Extract the [X, Y] coordinate from the center of the cell holding the provided text.  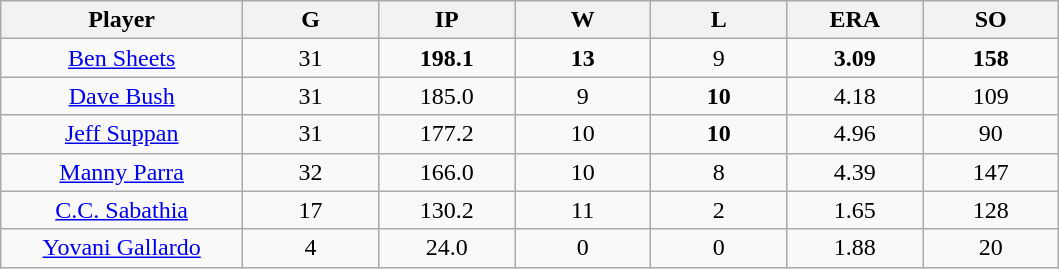
147 [991, 172]
1.65 [855, 210]
1.88 [855, 248]
4.39 [855, 172]
13 [583, 58]
130.2 [447, 210]
198.1 [447, 58]
Ben Sheets [122, 58]
20 [991, 248]
Jeff Suppan [122, 134]
Manny Parra [122, 172]
185.0 [447, 96]
128 [991, 210]
Yovani Gallardo [122, 248]
W [583, 20]
177.2 [447, 134]
158 [991, 58]
32 [311, 172]
4 [311, 248]
G [311, 20]
11 [583, 210]
166.0 [447, 172]
24.0 [447, 248]
3.09 [855, 58]
Dave Bush [122, 96]
L [719, 20]
90 [991, 134]
4.18 [855, 96]
17 [311, 210]
Player [122, 20]
C.C. Sabathia [122, 210]
4.96 [855, 134]
ERA [855, 20]
SO [991, 20]
8 [719, 172]
IP [447, 20]
2 [719, 210]
109 [991, 96]
